Pinpoint the cell where the given text exists, returning its (x, y) midpoint coordinate. 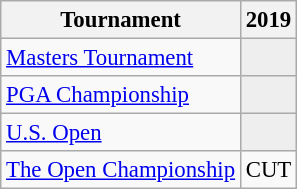
CUT (268, 170)
Masters Tournament (121, 58)
U.S. Open (121, 133)
Tournament (121, 20)
PGA Championship (121, 95)
The Open Championship (121, 170)
2019 (268, 20)
